Determine the (x, y) coordinate at the center of the cell enclosing the given text.  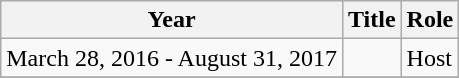
Year (172, 20)
Role (430, 20)
Title (372, 20)
Host (430, 58)
March 28, 2016 - August 31, 2017 (172, 58)
